Scan for the cell matching the given text and deliver its [x, y] coordinate at center. 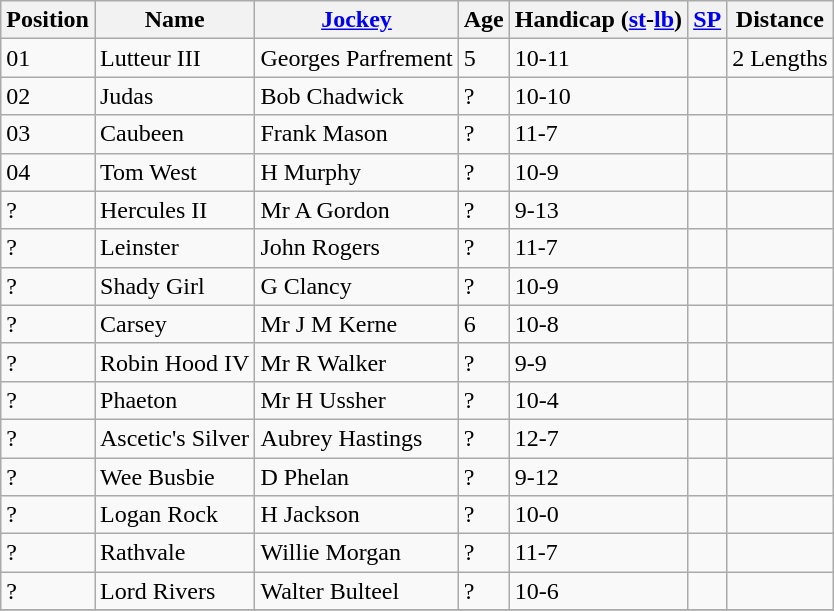
Walter Bulteel [356, 591]
Age [484, 20]
10-10 [598, 96]
Shady Girl [174, 286]
Mr R Walker [356, 362]
G Clancy [356, 286]
Leinster [174, 248]
Logan Rock [174, 515]
10-4 [598, 400]
Tom West [174, 172]
10-11 [598, 58]
9-12 [598, 477]
9-9 [598, 362]
2 Lengths [780, 58]
Hercules II [174, 210]
10-8 [598, 324]
H Murphy [356, 172]
Handicap (st-lb) [598, 20]
6 [484, 324]
Rathvale [174, 553]
D Phelan [356, 477]
10-6 [598, 591]
Lutteur III [174, 58]
Bob Chadwick [356, 96]
Mr H Ussher [356, 400]
Distance [780, 20]
9-13 [598, 210]
Carsey [174, 324]
10-0 [598, 515]
03 [48, 134]
Aubrey Hastings [356, 438]
Mr A Gordon [356, 210]
Georges Parfrement [356, 58]
Wee Busbie [174, 477]
02 [48, 96]
Frank Mason [356, 134]
Jockey [356, 20]
04 [48, 172]
Caubeen [174, 134]
Ascetic's Silver [174, 438]
12-7 [598, 438]
SP [708, 20]
Lord Rivers [174, 591]
Robin Hood IV [174, 362]
01 [48, 58]
Mr J M Kerne [356, 324]
H Jackson [356, 515]
Name [174, 20]
Willie Morgan [356, 553]
Phaeton [174, 400]
5 [484, 58]
John Rogers [356, 248]
Position [48, 20]
Judas [174, 96]
